From the cell containing the given text, extract its center point as [X, Y] coordinate. 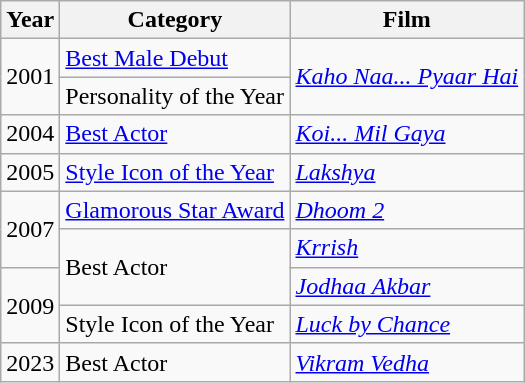
Glamorous Star Award [175, 210]
Vikram Vedha [407, 362]
Koi... Mil Gaya [407, 134]
Personality of the Year [175, 96]
2001 [30, 77]
Dhoom 2 [407, 210]
2007 [30, 229]
2023 [30, 362]
Luck by Chance [407, 324]
Lakshya [407, 172]
Kaho Naa... Pyaar Hai [407, 77]
Jodhaa Akbar [407, 286]
2009 [30, 305]
2004 [30, 134]
Krrish [407, 248]
Category [175, 20]
Film [407, 20]
Best Male Debut [175, 58]
2005 [30, 172]
Year [30, 20]
